Provide the (x, y) coordinate of the cell's center where the given text is located.  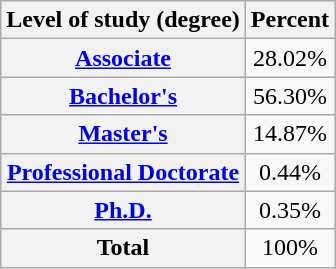
Bachelor's (124, 96)
14.87% (290, 134)
Total (124, 248)
Ph.D. (124, 210)
Percent (290, 20)
Professional Doctorate (124, 172)
28.02% (290, 58)
56.30% (290, 96)
Master's (124, 134)
Associate (124, 58)
0.44% (290, 172)
0.35% (290, 210)
Level of study (degree) (124, 20)
100% (290, 248)
